Find where the given text appears and provide that cell's center as (x, y) coordinate. 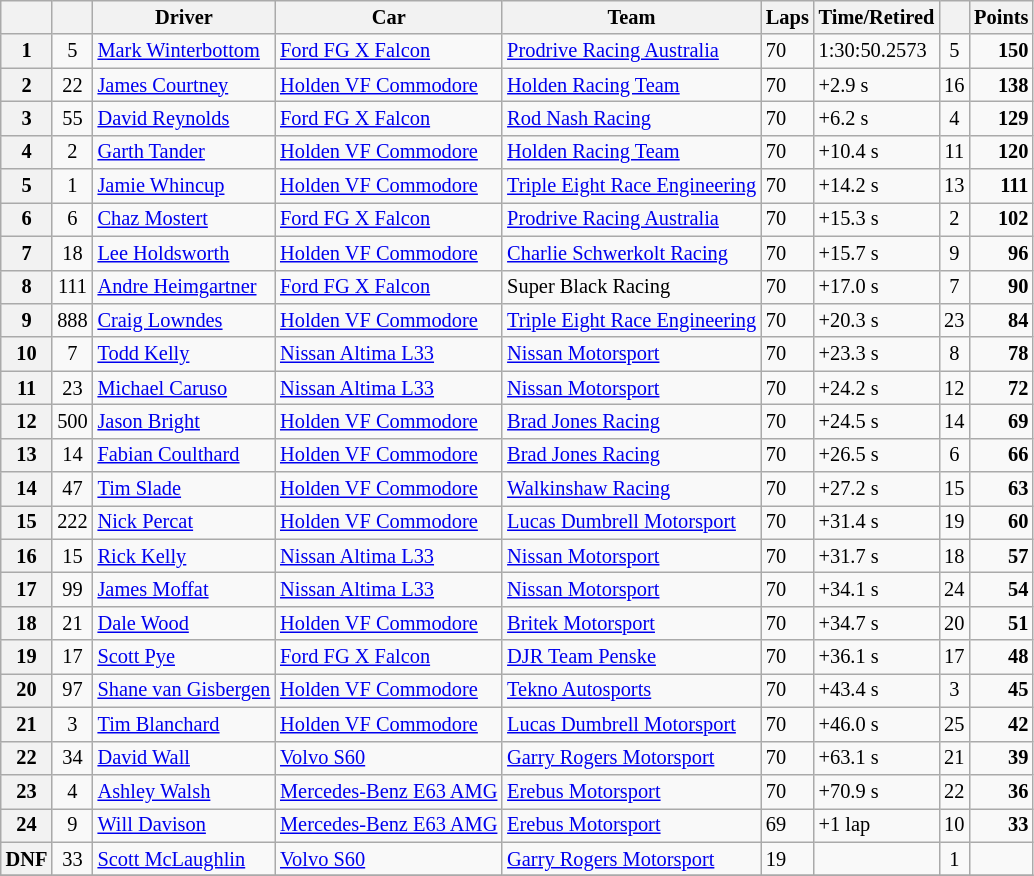
Britek Motorsport (632, 623)
78 (1001, 354)
Charlie Schwerkolt Racing (632, 253)
Super Black Racing (632, 287)
+24.5 s (877, 421)
+14.2 s (877, 186)
James Courtney (184, 85)
+70.9 s (877, 791)
55 (72, 118)
+2.9 s (877, 85)
Team (632, 17)
42 (1001, 724)
63 (1001, 489)
72 (1001, 388)
45 (1001, 690)
+43.4 s (877, 690)
222 (72, 522)
1:30:50.2573 (877, 51)
Tim Slade (184, 489)
James Moffat (184, 589)
Walkinshaw Racing (632, 489)
120 (1001, 152)
Chaz Mostert (184, 219)
+34.7 s (877, 623)
Fabian Coulthard (184, 455)
150 (1001, 51)
Andre Heimgartner (184, 287)
25 (954, 724)
+31.7 s (877, 556)
Jason Bright (184, 421)
+36.1 s (877, 657)
Jamie Whincup (184, 186)
Ashley Walsh (184, 791)
+17.0 s (877, 287)
David Wall (184, 758)
102 (1001, 219)
+20.3 s (877, 320)
+15.7 s (877, 253)
Shane van Gisbergen (184, 690)
Tim Blanchard (184, 724)
84 (1001, 320)
Driver (184, 17)
48 (1001, 657)
Mark Winterbottom (184, 51)
Rod Nash Racing (632, 118)
90 (1001, 287)
Garth Tander (184, 152)
Time/Retired (877, 17)
DNF (27, 859)
Craig Lowndes (184, 320)
34 (72, 758)
+46.0 s (877, 724)
Laps (788, 17)
Scott Pye (184, 657)
+27.2 s (877, 489)
+63.1 s (877, 758)
Nick Percat (184, 522)
Rick Kelly (184, 556)
+15.3 s (877, 219)
Michael Caruso (184, 388)
54 (1001, 589)
57 (1001, 556)
DJR Team Penske (632, 657)
+10.4 s (877, 152)
97 (72, 690)
+26.5 s (877, 455)
+1 lap (877, 825)
60 (1001, 522)
+24.2 s (877, 388)
David Reynolds (184, 118)
138 (1001, 85)
+23.3 s (877, 354)
+34.1 s (877, 589)
39 (1001, 758)
66 (1001, 455)
51 (1001, 623)
99 (72, 589)
Dale Wood (184, 623)
36 (1001, 791)
96 (1001, 253)
500 (72, 421)
47 (72, 489)
Tekno Autosports (632, 690)
Car (388, 17)
Points (1001, 17)
888 (72, 320)
+6.2 s (877, 118)
Todd Kelly (184, 354)
Will Davison (184, 825)
129 (1001, 118)
Lee Holdsworth (184, 253)
Scott McLaughlin (184, 859)
+31.4 s (877, 522)
